Identify which cell holds the provided text, then report its (X, Y) central coordinate. 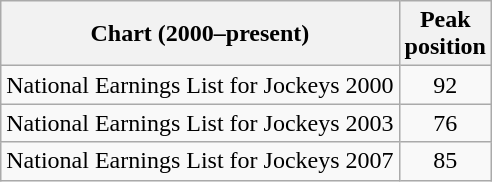
National Earnings List for Jockeys 2007 (200, 161)
Chart (2000–present) (200, 34)
National Earnings List for Jockeys 2000 (200, 85)
85 (445, 161)
76 (445, 123)
92 (445, 85)
National Earnings List for Jockeys 2003 (200, 123)
Peakposition (445, 34)
